Detect which cell encompasses the target text, then output its (x, y) center coordinate. 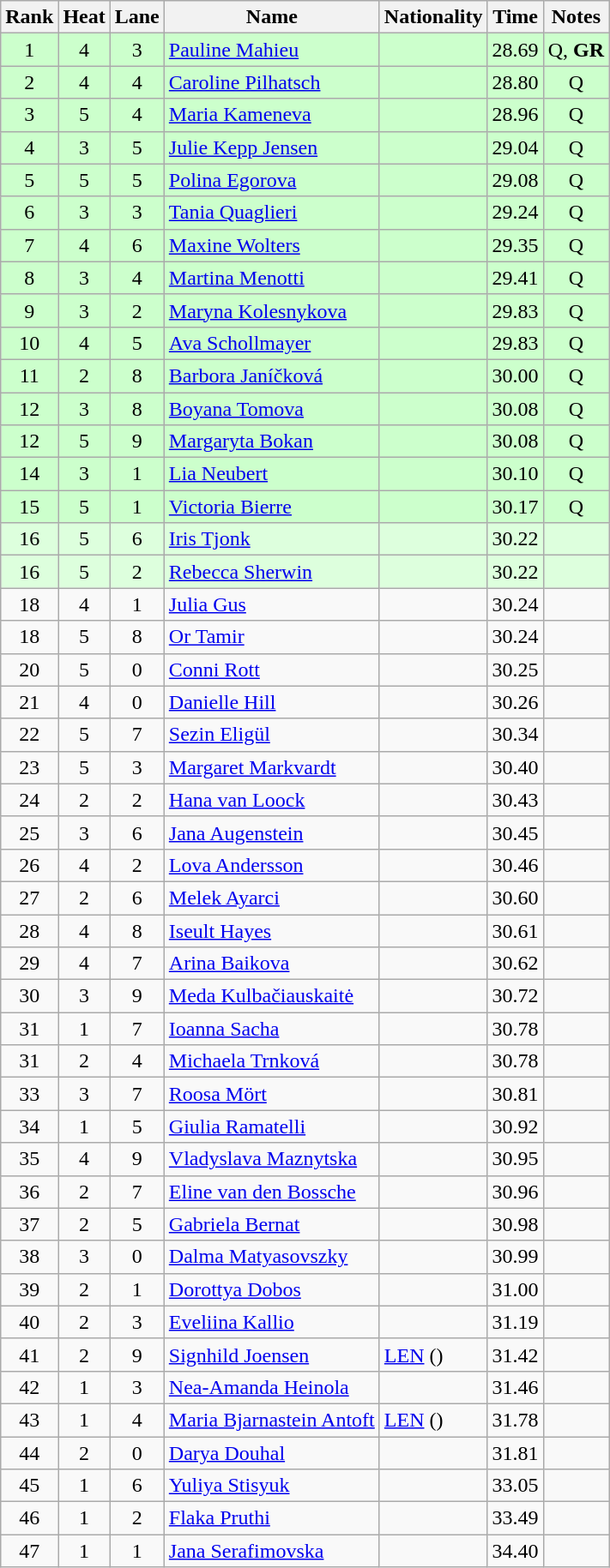
30 (29, 996)
Martina Menotti (271, 278)
Tania Quaglieri (271, 213)
Ioanna Sacha (271, 1029)
22 (29, 735)
Time (515, 17)
33.05 (515, 1486)
41 (29, 1355)
Margaryta Bokan (271, 442)
Conni Rott (271, 670)
23 (29, 767)
30.10 (515, 474)
24 (29, 800)
29 (29, 964)
30.62 (515, 964)
Lia Neubert (271, 474)
Jana Serafimovska (271, 1551)
Melek Ayarci (271, 898)
Roosa Mört (271, 1094)
28.69 (515, 50)
25 (29, 832)
30.99 (515, 1257)
33 (29, 1094)
Julia Gus (271, 604)
31.46 (515, 1387)
28.80 (515, 82)
31.00 (515, 1289)
Maryna Kolesnykova (271, 310)
Maxine Wolters (271, 245)
34.40 (515, 1551)
35 (29, 1159)
31.19 (515, 1322)
20 (29, 670)
Rank (29, 17)
Hana van Loock (271, 800)
Giulia Ramatelli (271, 1126)
30.43 (515, 800)
26 (29, 865)
28 (29, 930)
30.61 (515, 930)
Lane (137, 17)
30.72 (515, 996)
Arina Baikova (271, 964)
10 (29, 343)
Meda Kulbačiauskaitė (271, 996)
Yuliya Stisyuk (271, 1486)
Eveliina Kallio (271, 1322)
Flaka Pruthi (271, 1518)
30.45 (515, 832)
28.96 (515, 115)
27 (29, 898)
30.25 (515, 670)
Lova Andersson (271, 865)
47 (29, 1551)
Gabriela Bernat (271, 1224)
29.24 (515, 213)
Heat (84, 17)
40 (29, 1322)
30.26 (515, 702)
21 (29, 702)
30.98 (515, 1224)
31.81 (515, 1453)
38 (29, 1257)
44 (29, 1453)
Iris Tjonk (271, 539)
30.92 (515, 1126)
Danielle Hill (271, 702)
30.40 (515, 767)
42 (29, 1387)
Barbora Janíčková (271, 375)
Sezin Eligül (271, 735)
31.78 (515, 1420)
29.35 (515, 245)
36 (29, 1192)
30.81 (515, 1094)
31.42 (515, 1355)
29.04 (515, 147)
Vladyslava Maznytska (271, 1159)
45 (29, 1486)
30.60 (515, 898)
Pauline Mahieu (271, 50)
Margaret Markvardt (271, 767)
Eline van den Bossche (271, 1192)
Jana Augenstein (271, 832)
14 (29, 474)
15 (29, 507)
Nationality (433, 17)
Darya Douhal (271, 1453)
Boyana Tomova (271, 409)
Dalma Matyasovszky (271, 1257)
34 (29, 1126)
Maria Kameneva (271, 115)
46 (29, 1518)
Name (271, 17)
Rebecca Sherwin (271, 572)
37 (29, 1224)
30.96 (515, 1192)
39 (29, 1289)
Michaela Trnková (271, 1061)
Signhild Joensen (271, 1355)
11 (29, 375)
Julie Kepp Jensen (271, 147)
29.41 (515, 278)
Dorottya Dobos (271, 1289)
Notes (576, 17)
Polina Egorova (271, 180)
Caroline Pilhatsch (271, 82)
30.34 (515, 735)
30.95 (515, 1159)
43 (29, 1420)
29.08 (515, 180)
Maria Bjarnastein Antoft (271, 1420)
Q, GR (576, 50)
30.00 (515, 375)
Victoria Bierre (271, 507)
Ava Schollmayer (271, 343)
Iseult Hayes (271, 930)
Nea-Amanda Heinola (271, 1387)
Or Tamir (271, 637)
30.17 (515, 507)
33.49 (515, 1518)
30.46 (515, 865)
